Determine the (x, y) coordinate at the center of the cell enclosing the given text.  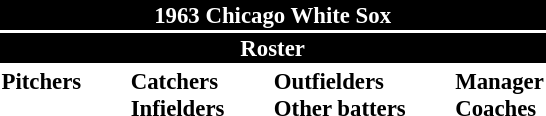
Roster (272, 48)
1963 Chicago White Sox (272, 15)
